Identify which cell holds the provided text, then report its (X, Y) central coordinate. 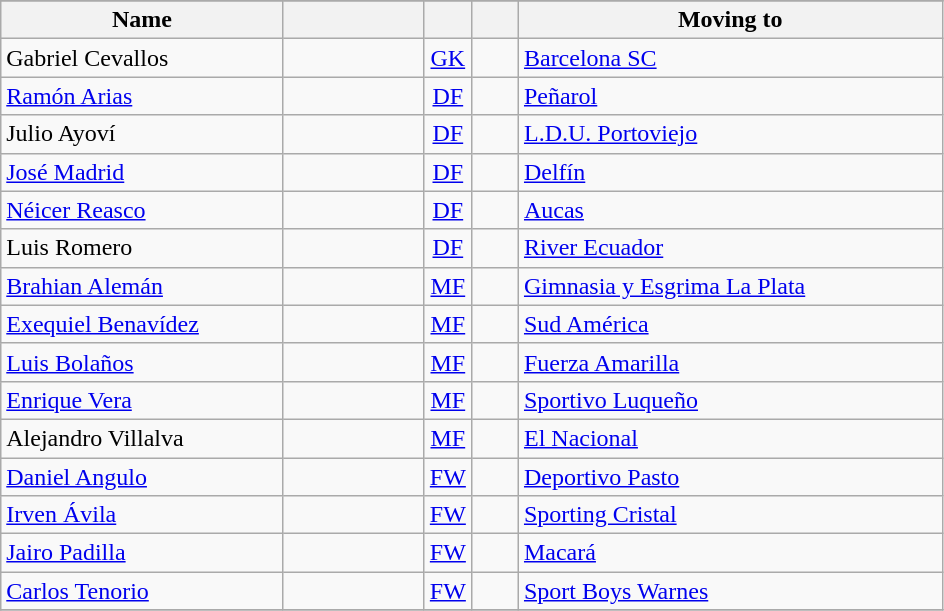
GK (448, 58)
Barcelona SC (730, 58)
Gabriel Cevallos (142, 58)
Name (142, 20)
El Nacional (730, 438)
Peñarol (730, 96)
Luis Romero (142, 248)
Luis Bolaños (142, 362)
Sporting Cristal (730, 515)
Macará (730, 553)
Fuerza Amarilla (730, 362)
Sport Boys Warnes (730, 591)
José Madrid (142, 172)
Jairo Padilla (142, 553)
Ramón Arias (142, 96)
Brahian Alemán (142, 286)
Exequiel Benavídez (142, 324)
Daniel Angulo (142, 477)
Irven Ávila (142, 515)
Alejandro Villalva (142, 438)
Deportivo Pasto (730, 477)
Delfín (730, 172)
Sud América (730, 324)
Carlos Tenorio (142, 591)
L.D.U. Portoviejo (730, 134)
Julio Ayoví (142, 134)
Néicer Reasco (142, 210)
Sportivo Luqueño (730, 400)
Gimnasia y Esgrima La Plata (730, 286)
Moving to (730, 20)
Aucas (730, 210)
Enrique Vera (142, 400)
River Ecuador (730, 248)
